From the cell containing the given text, extract its center point as [x, y] coordinate. 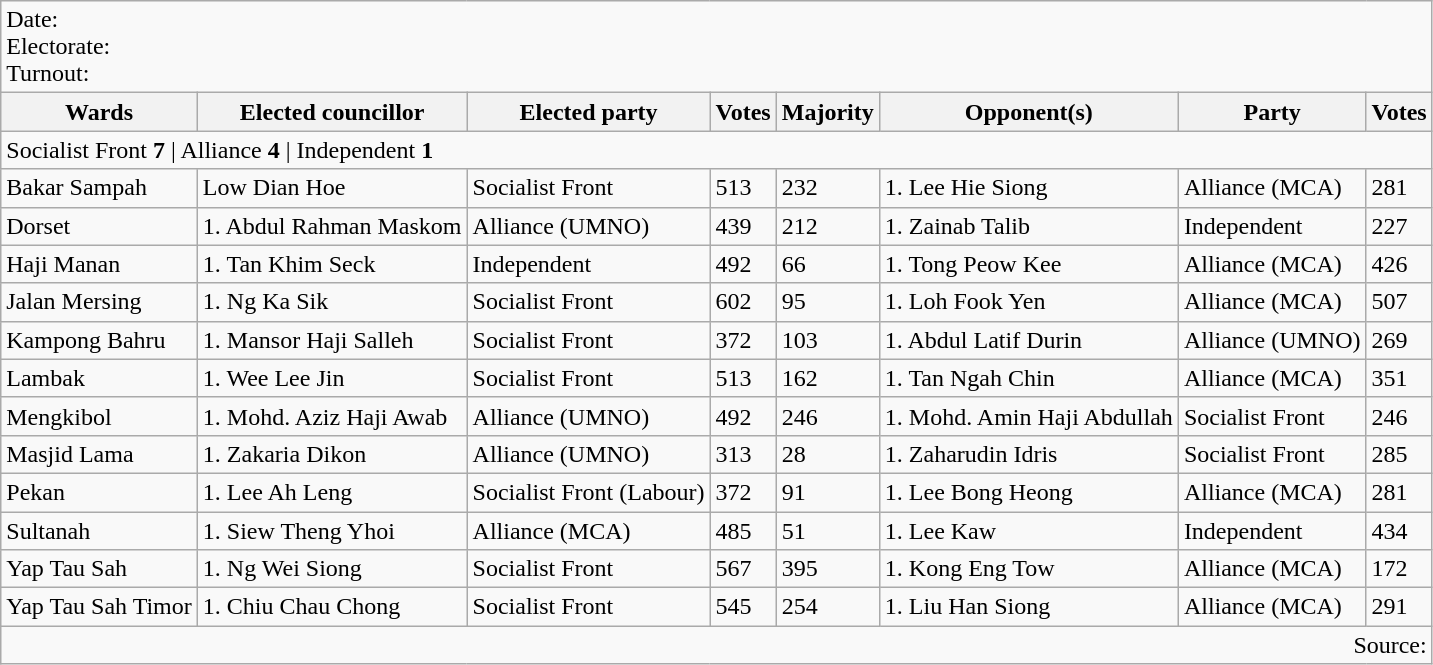
Sultanah [100, 531]
1. Tan Ngah Chin [1028, 378]
162 [828, 378]
1. Zaharudin Idris [1028, 454]
1. Wee Lee Jin [332, 378]
395 [828, 569]
232 [828, 188]
Wards [100, 112]
439 [743, 226]
Opponent(s) [1028, 112]
1. Mohd. Aziz Haji Awab [332, 416]
Lambak [100, 378]
Dorset [100, 226]
434 [1399, 531]
103 [828, 340]
1. Ng Wei Siong [332, 569]
Kampong Bahru [100, 340]
285 [1399, 454]
602 [743, 302]
269 [1399, 340]
1. Zainab Talib [1028, 226]
Date: Electorate: Turnout: [716, 47]
51 [828, 531]
1. Lee Ah Leng [332, 492]
1. Abdul Rahman Maskom [332, 226]
Bakar Sampah [100, 188]
212 [828, 226]
Party [1272, 112]
507 [1399, 302]
1. Mohd. Amin Haji Abdullah [1028, 416]
66 [828, 264]
1. Mansor Haji Salleh [332, 340]
91 [828, 492]
1. Tong Peow Kee [1028, 264]
1. Abdul Latif Durin [1028, 340]
545 [743, 607]
Socialist Front (Labour) [588, 492]
313 [743, 454]
172 [1399, 569]
1. Zakaria Dikon [332, 454]
1. Siew Theng Yhoi [332, 531]
Source: [716, 645]
1. Chiu Chau Chong [332, 607]
Haji Manan [100, 264]
1. Loh Fook Yen [1028, 302]
Yap Tau Sah Timor [100, 607]
Mengkibol [100, 416]
Yap Tau Sah [100, 569]
Majority [828, 112]
Socialist Front 7 | Alliance 4 | Independent 1 [716, 150]
567 [743, 569]
Low Dian Hoe [332, 188]
1. Liu Han Siong [1028, 607]
227 [1399, 226]
28 [828, 454]
Jalan Mersing [100, 302]
95 [828, 302]
1. Lee Bong Heong [1028, 492]
Pekan [100, 492]
Masjid Lama [100, 454]
291 [1399, 607]
485 [743, 531]
1. Lee Kaw [1028, 531]
1. Tan Khim Seck [332, 264]
426 [1399, 264]
1. Lee Hie Siong [1028, 188]
1. Ng Ka Sik [332, 302]
Elected party [588, 112]
Elected councillor [332, 112]
351 [1399, 378]
254 [828, 607]
1. Kong Eng Tow [1028, 569]
